Find where the given text appears and provide that cell's center as (x, y) coordinate. 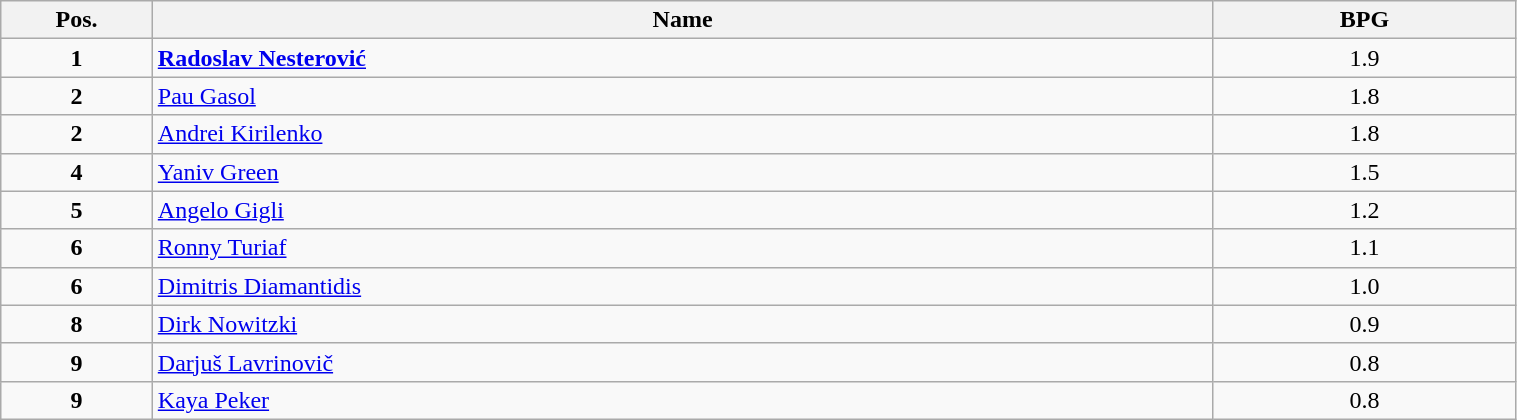
Dimitris Diamantidis (682, 286)
0.9 (1364, 324)
1.5 (1364, 172)
1.0 (1364, 286)
5 (77, 210)
1.1 (1364, 248)
4 (77, 172)
Yaniv Green (682, 172)
Kaya Peker (682, 400)
Angelo Gigli (682, 210)
Andrei Kirilenko (682, 134)
1 (77, 58)
Darjuš Lavrinovič (682, 362)
1.9 (1364, 58)
8 (77, 324)
1.2 (1364, 210)
Dirk Nowitzki (682, 324)
Ronny Turiaf (682, 248)
Radoslav Nesterović (682, 58)
Pau Gasol (682, 96)
Name (682, 20)
BPG (1364, 20)
Pos. (77, 20)
